Capture the cell that displays the provided text and extract its [X, Y] central coordinate. 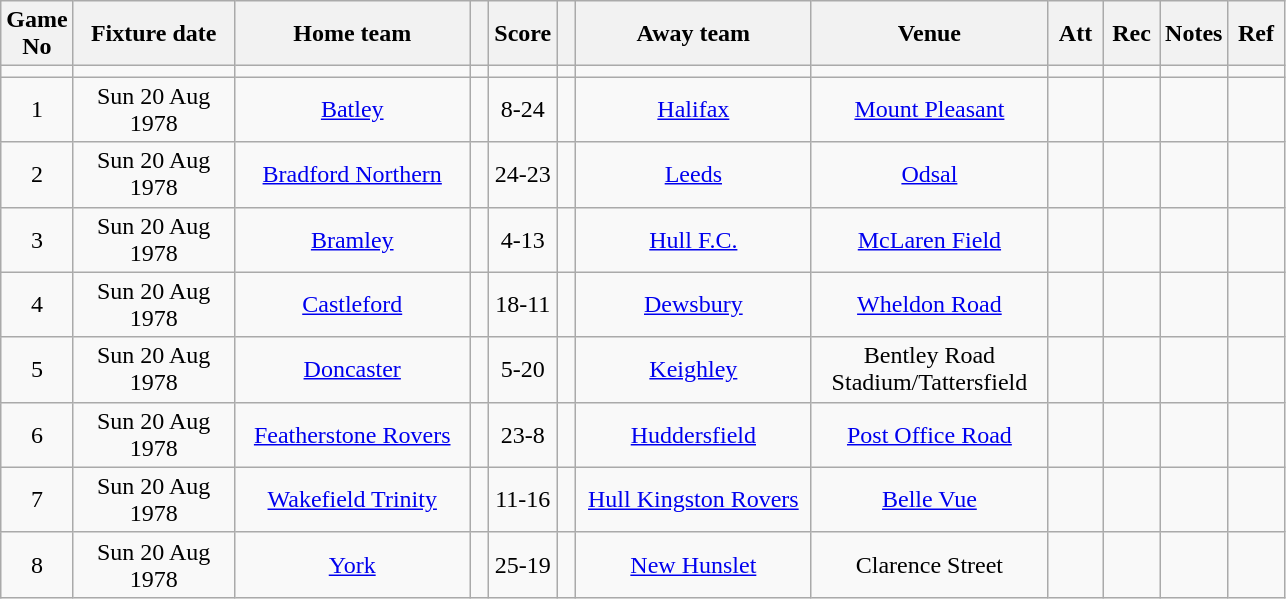
Odsal [929, 174]
7 [37, 500]
Mount Pleasant [929, 110]
Hull Kingston Rovers [693, 500]
Bradford Northern [352, 174]
Away team [693, 34]
Batley [352, 110]
23-8 [523, 434]
Leeds [693, 174]
Hull F.C. [693, 240]
Huddersfield [693, 434]
Bramley [352, 240]
Notes [1194, 34]
6 [37, 434]
5-20 [523, 370]
Wheldon Road [929, 304]
Score [523, 34]
Rec [1132, 34]
Venue [929, 34]
McLaren Field [929, 240]
11-16 [523, 500]
Belle Vue [929, 500]
1 [37, 110]
8-24 [523, 110]
Ref [1256, 34]
Wakefield Trinity [352, 500]
York [352, 564]
Featherstone Rovers [352, 434]
Home team [352, 34]
Halifax [693, 110]
Dewsbury [693, 304]
Doncaster [352, 370]
Keighley [693, 370]
Clarence Street [929, 564]
3 [37, 240]
New Hunslet [693, 564]
4 [37, 304]
Bentley Road Stadium/Tattersfield [929, 370]
Att [1075, 34]
Castleford [352, 304]
Game No [37, 34]
18-11 [523, 304]
25-19 [523, 564]
8 [37, 564]
Fixture date [154, 34]
24-23 [523, 174]
2 [37, 174]
4-13 [523, 240]
Post Office Road [929, 434]
5 [37, 370]
